Search for the cell housing the specified text and yield its (X, Y) center coordinate. 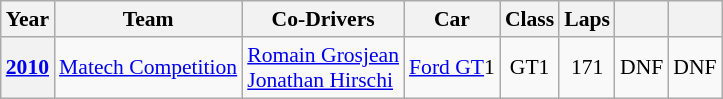
2010 (28, 68)
Year (28, 19)
GT1 (530, 68)
Laps (587, 19)
Ford GT1 (452, 68)
Class (530, 19)
Team (148, 19)
171 (587, 68)
Romain Grosjean Jonathan Hirschi (323, 68)
Co-Drivers (323, 19)
Matech Competition (148, 68)
Car (452, 19)
